From the cell containing the given text, extract its center point as [x, y] coordinate. 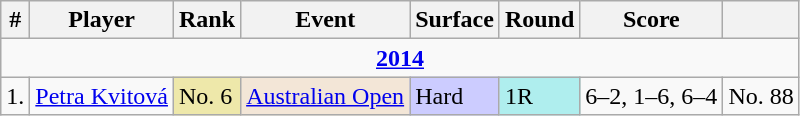
Round [539, 20]
1R [539, 96]
No. 6 [208, 96]
Surface [455, 20]
# [16, 20]
Score [652, 20]
Petra Kvitová [102, 96]
2014 [400, 58]
1. [16, 96]
Hard [455, 96]
Event [326, 20]
Player [102, 20]
No. 88 [761, 96]
6–2, 1–6, 6–4 [652, 96]
Australian Open [326, 96]
Rank [208, 20]
